Scan for the cell matching the given text and deliver its [X, Y] coordinate at center. 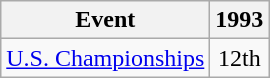
12th [240, 58]
Event [106, 20]
U.S. Championships [106, 58]
1993 [240, 20]
